Return (x, y) of the center of cell containing provided text 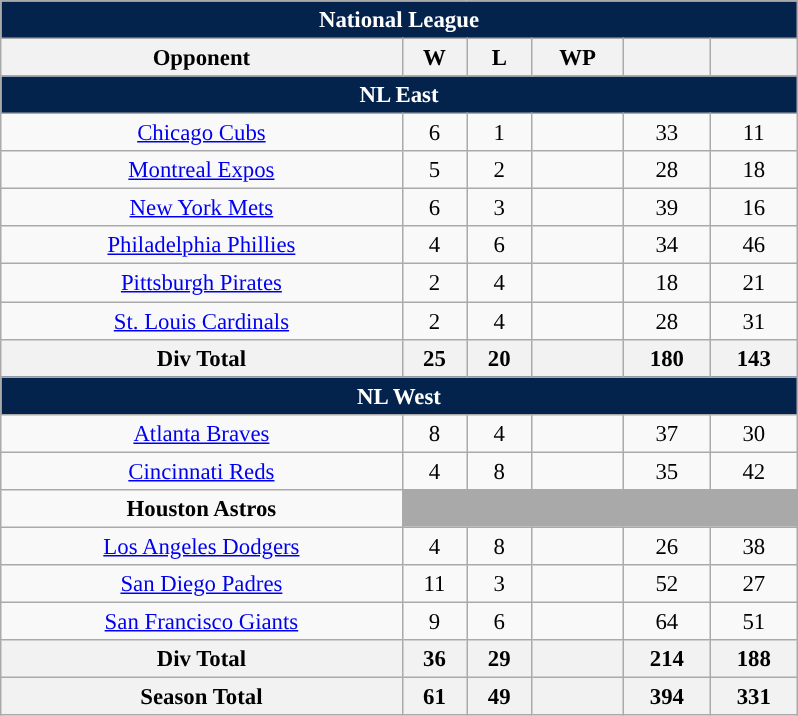
143 (754, 358)
30 (754, 433)
Los Angeles Dodgers (202, 546)
Pittsburgh Pirates (202, 283)
29 (500, 659)
20 (500, 358)
16 (754, 208)
Season Total (202, 697)
37 (666, 433)
27 (754, 584)
35 (666, 471)
New York Mets (202, 208)
61 (434, 697)
21 (754, 283)
49 (500, 697)
WP (578, 58)
Houston Astros (202, 509)
9 (434, 621)
38 (754, 546)
36 (434, 659)
Atlanta Braves (202, 433)
Opponent (202, 58)
33 (666, 133)
NL West (399, 396)
52 (666, 584)
St. Louis Cardinals (202, 321)
26 (666, 546)
1 (500, 133)
National League (399, 20)
331 (754, 697)
42 (754, 471)
San Francisco Giants (202, 621)
34 (666, 245)
Philadelphia Phillies (202, 245)
39 (666, 208)
NL East (399, 95)
W (434, 58)
25 (434, 358)
Chicago Cubs (202, 133)
Montreal Expos (202, 170)
San Diego Padres (202, 584)
46 (754, 245)
31 (754, 321)
180 (666, 358)
5 (434, 170)
64 (666, 621)
Cincinnati Reds (202, 471)
394 (666, 697)
214 (666, 659)
188 (754, 659)
51 (754, 621)
L (500, 58)
